Find where the given text appears and provide that cell's center as [X, Y] coordinate. 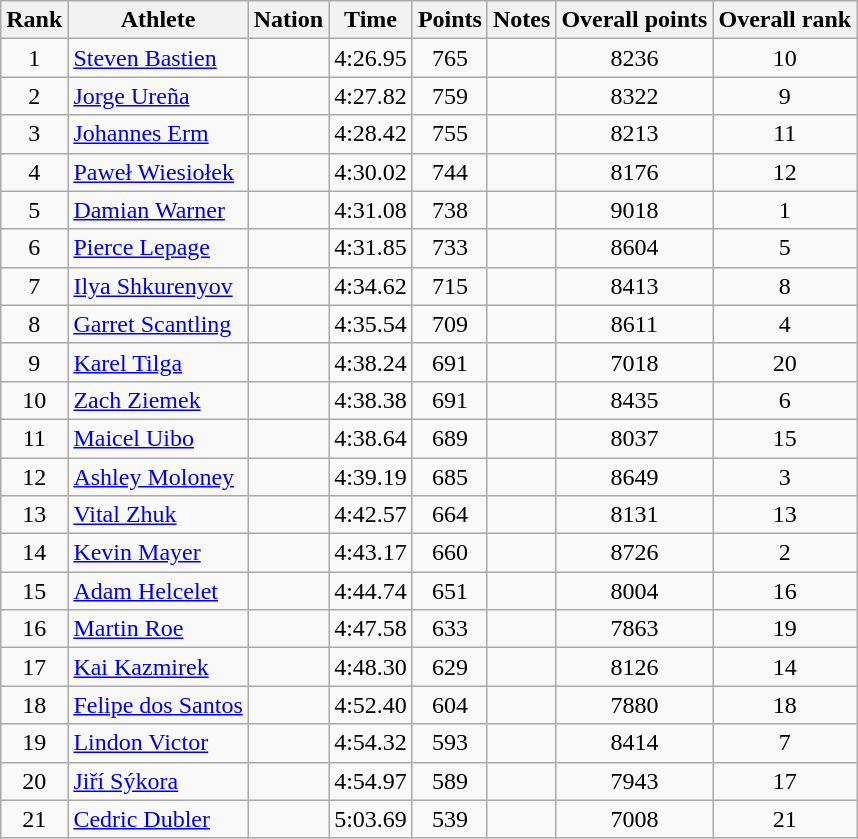
744 [450, 172]
8649 [634, 477]
4:38.38 [371, 400]
Vital Zhuk [158, 515]
7943 [634, 781]
Adam Helcelet [158, 591]
7008 [634, 819]
4:54.32 [371, 743]
Lindon Victor [158, 743]
Garret Scantling [158, 324]
4:35.54 [371, 324]
Jorge Ureña [158, 96]
4:52.40 [371, 705]
4:30.02 [371, 172]
Cedric Dubler [158, 819]
8604 [634, 248]
8176 [634, 172]
Maicel Uibo [158, 438]
8414 [634, 743]
715 [450, 286]
8126 [634, 667]
Ilya Shkurenyov [158, 286]
Karel Tilga [158, 362]
8213 [634, 134]
Overall points [634, 20]
Jiří Sýkora [158, 781]
Zach Ziemek [158, 400]
Johannes Erm [158, 134]
9018 [634, 210]
738 [450, 210]
8413 [634, 286]
589 [450, 781]
709 [450, 324]
4:27.82 [371, 96]
4:34.62 [371, 286]
Points [450, 20]
4:38.64 [371, 438]
8236 [634, 58]
8435 [634, 400]
8726 [634, 553]
Paweł Wiesiołek [158, 172]
664 [450, 515]
Time [371, 20]
759 [450, 96]
660 [450, 553]
651 [450, 591]
7880 [634, 705]
4:31.08 [371, 210]
4:44.74 [371, 591]
5:03.69 [371, 819]
604 [450, 705]
7863 [634, 629]
8004 [634, 591]
4:28.42 [371, 134]
Steven Bastien [158, 58]
733 [450, 248]
765 [450, 58]
593 [450, 743]
4:38.24 [371, 362]
685 [450, 477]
Pierce Lepage [158, 248]
Nation [288, 20]
Ashley Moloney [158, 477]
8322 [634, 96]
8131 [634, 515]
Notes [521, 20]
Athlete [158, 20]
Felipe dos Santos [158, 705]
Kevin Mayer [158, 553]
4:48.30 [371, 667]
633 [450, 629]
755 [450, 134]
Damian Warner [158, 210]
Kai Kazmirek [158, 667]
689 [450, 438]
8611 [634, 324]
4:43.17 [371, 553]
Overall rank [785, 20]
4:31.85 [371, 248]
Martin Roe [158, 629]
8037 [634, 438]
629 [450, 667]
4:42.57 [371, 515]
4:39.19 [371, 477]
4:54.97 [371, 781]
539 [450, 819]
Rank [34, 20]
7018 [634, 362]
4:47.58 [371, 629]
4:26.95 [371, 58]
